Extract the (X, Y) coordinate from the center of the cell holding the provided text.  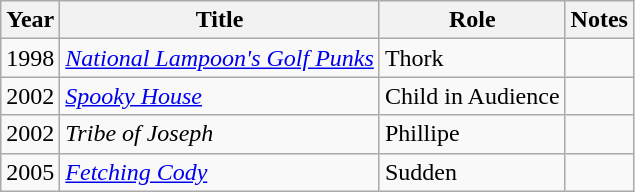
1998 (30, 58)
Fetching Cody (220, 172)
Tribe of Joseph (220, 134)
Role (472, 20)
Title (220, 20)
Sudden (472, 172)
National Lampoon's Golf Punks (220, 58)
Notes (599, 20)
2005 (30, 172)
Child in Audience (472, 96)
Year (30, 20)
Spooky House (220, 96)
Phillipe (472, 134)
Thork (472, 58)
